Detect which cell encompasses the target text, then output its [X, Y] center coordinate. 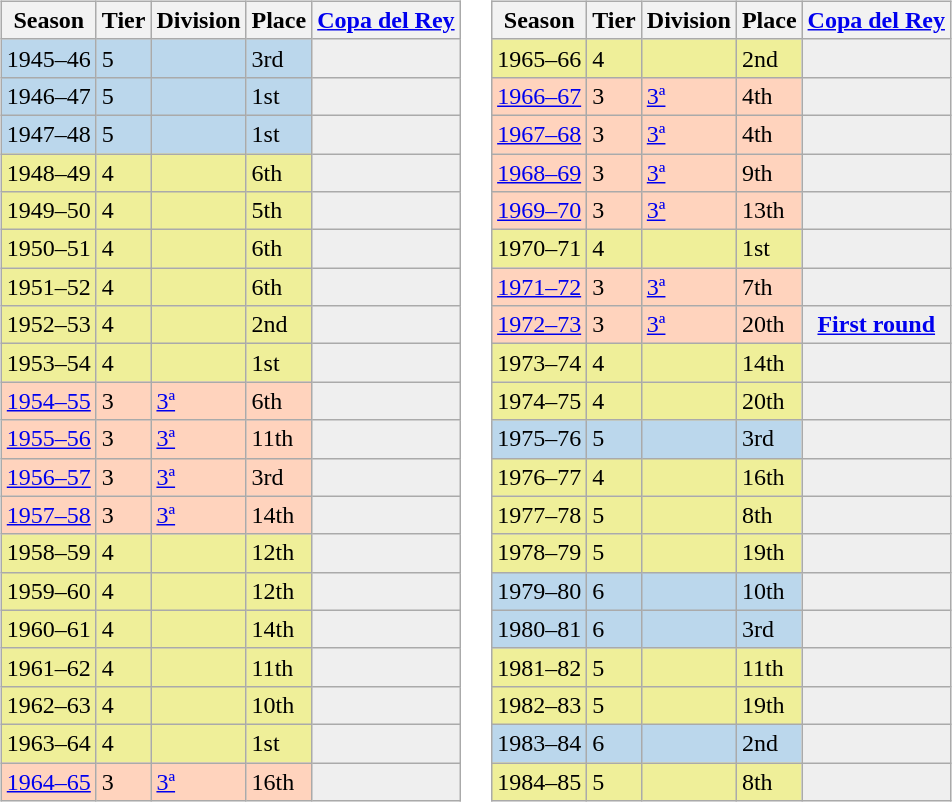
1957–58 [48, 515]
1984–85 [540, 781]
1960–61 [48, 629]
First round [876, 325]
1971–72 [540, 287]
1956–57 [48, 477]
1953–54 [48, 363]
1945–46 [48, 58]
1947–48 [48, 134]
1978–79 [540, 553]
1973–74 [540, 363]
13th [769, 211]
1983–84 [540, 743]
1963–64 [48, 743]
7th [769, 287]
1948–49 [48, 173]
1951–52 [48, 287]
1970–71 [540, 249]
1966–67 [540, 96]
1959–60 [48, 591]
1954–55 [48, 401]
1968–69 [540, 173]
1977–78 [540, 515]
1955–56 [48, 439]
1972–73 [540, 325]
9th [769, 173]
1976–77 [540, 477]
1949–50 [48, 211]
1975–76 [540, 439]
1969–70 [540, 211]
1961–62 [48, 667]
5th [279, 211]
1964–65 [48, 781]
1962–63 [48, 705]
1980–81 [540, 629]
1950–51 [48, 249]
1952–53 [48, 325]
1967–68 [540, 134]
1982–83 [540, 705]
1946–47 [48, 96]
1979–80 [540, 591]
1981–82 [540, 667]
1965–66 [540, 58]
1958–59 [48, 553]
1974–75 [540, 401]
